Provide the (X, Y) coordinate of the cell's center where the given text is located.  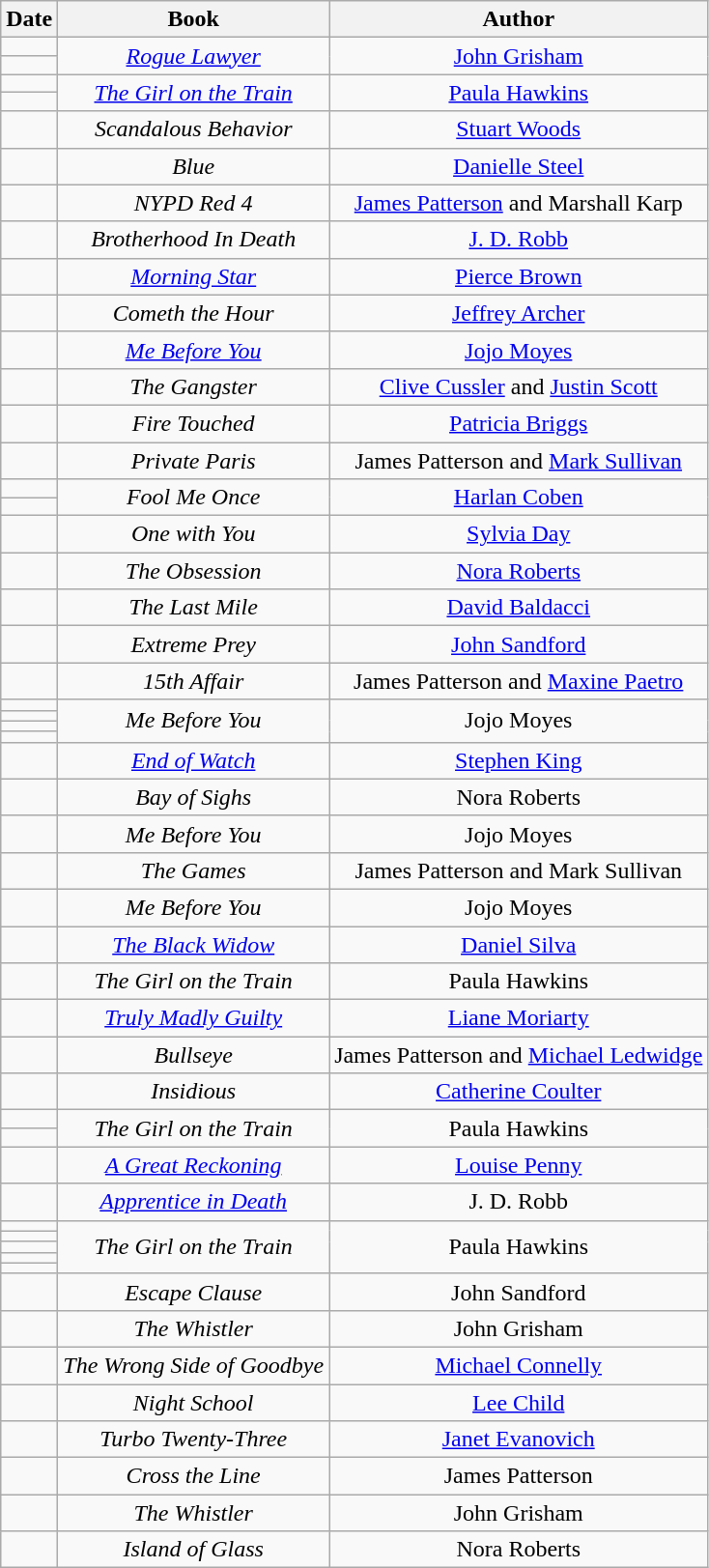
Clive Cussler and Justin Scott (519, 386)
Sylvia Day (519, 534)
Liane Moriarty (519, 1018)
James Patterson and Michael Ledwidge (519, 1055)
Private Paris (193, 461)
The Last Mile (193, 608)
Truly Madly Guilty (193, 1018)
Book (193, 19)
Author (519, 19)
James Patterson and Marshall Karp (519, 203)
Stephen King (519, 760)
Turbo Twenty-Three (193, 1440)
Louise Penny (519, 1165)
Jeffrey Archer (519, 313)
Catherine Coulter (519, 1092)
Extreme Prey (193, 644)
Cometh the Hour (193, 313)
End of Watch (193, 760)
Fool Me Once (193, 498)
Brotherhood In Death (193, 240)
Lee Child (519, 1402)
Morning Star (193, 276)
James Patterson (519, 1476)
Patricia Briggs (519, 423)
Daniel Silva (519, 944)
One with You (193, 534)
Fire Touched (193, 423)
Bullseye (193, 1055)
Escape Clause (193, 1292)
Stuart Woods (519, 129)
The Obsession (193, 571)
A Great Reckoning (193, 1165)
The Gangster (193, 386)
NYPD Red 4 (193, 203)
James Patterson and Maxine Paetro (519, 681)
Cross the Line (193, 1476)
Pierce Brown (519, 276)
Night School (193, 1402)
David Baldacci (519, 608)
15th Affair (193, 681)
Island of Glass (193, 1550)
The Games (193, 870)
Harlan Coben (519, 498)
Insidious (193, 1092)
Blue (193, 166)
Date (29, 19)
Michael Connelly (519, 1365)
Rogue Lawyer (193, 56)
The Black Widow (193, 944)
Apprentice in Death (193, 1202)
Bay of Sighs (193, 797)
Scandalous Behavior (193, 129)
The Wrong Side of Goodbye (193, 1365)
Danielle Steel (519, 166)
Janet Evanovich (519, 1440)
